Scan for the cell matching the given text and deliver its (x, y) coordinate at center. 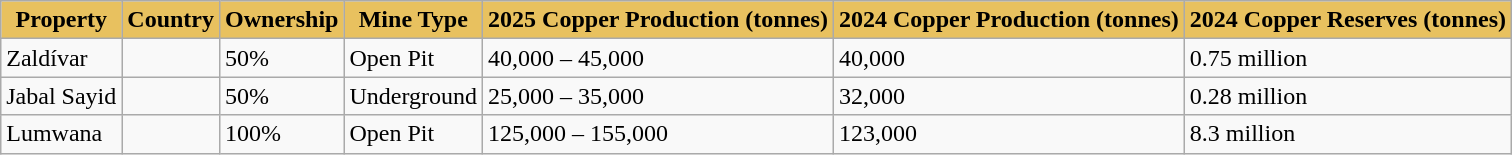
Country (171, 20)
0.75 million (1348, 58)
Jabal Sayid (62, 96)
Lumwana (62, 134)
Mine Type (414, 20)
8.3 million (1348, 134)
32,000 (1008, 96)
100% (282, 134)
40,000 (1008, 58)
25,000 – 35,000 (658, 96)
Property (62, 20)
40,000 – 45,000 (658, 58)
0.28 million (1348, 96)
Zaldívar (62, 58)
2024 Copper Reserves (tonnes) (1348, 20)
2024 Copper Production (tonnes) (1008, 20)
2025 Copper Production (tonnes) (658, 20)
Underground (414, 96)
123,000 (1008, 134)
125,000 – 155,000 (658, 134)
Ownership (282, 20)
